Capture the cell that displays the provided text and extract its [x, y] central coordinate. 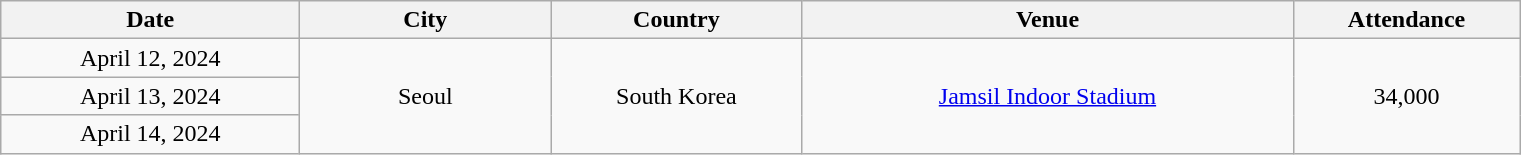
Jamsil Indoor Stadium [1048, 96]
Seoul [426, 96]
Date [150, 20]
April 12, 2024 [150, 58]
Venue [1048, 20]
April 14, 2024 [150, 134]
Attendance [1406, 20]
City [426, 20]
Country [676, 20]
April 13, 2024 [150, 96]
South Korea [676, 96]
34,000 [1406, 96]
